Provide the (X, Y) coordinate of the cell's center where the given text is located.  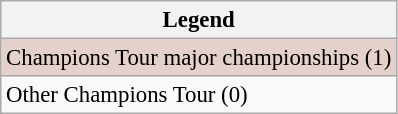
Champions Tour major championships (1) (199, 58)
Other Champions Tour (0) (199, 95)
Legend (199, 20)
